From the cell containing the given text, extract its center point as [X, Y] coordinate. 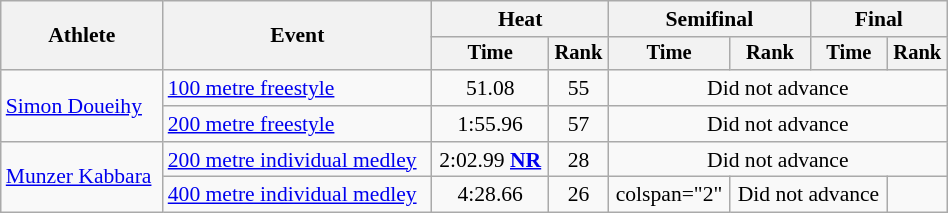
Event [298, 36]
2:02.99 NR [490, 160]
Athlete [82, 36]
400 metre individual medley [298, 195]
Semifinal [709, 19]
26 [578, 195]
200 metre individual medley [298, 160]
51.08 [490, 88]
57 [578, 124]
colspan="2" [668, 195]
28 [578, 160]
Munzer Kabbara [82, 178]
1:55.96 [490, 124]
Heat [520, 19]
55 [578, 88]
Simon Doueihy [82, 106]
Final [878, 19]
100 metre freestyle [298, 88]
4:28.66 [490, 195]
200 metre freestyle [298, 124]
